Return [X, Y] of the center of cell containing provided text 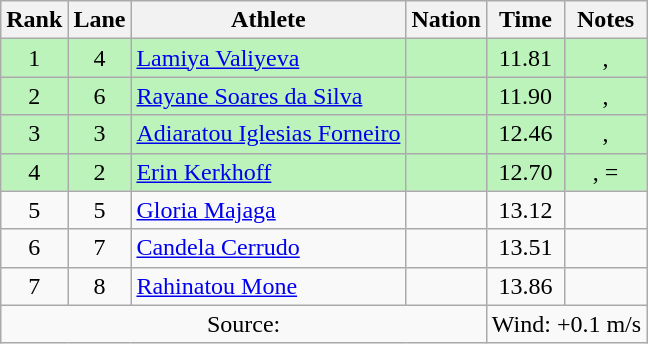
11.81 [525, 58]
Adiaratou Iglesias Forneiro [268, 134]
Rahinatou Mone [268, 286]
Candela Cerrudo [268, 248]
Wind: +0.1 m/s [566, 324]
Time [525, 20]
8 [100, 286]
, = [605, 172]
13.51 [525, 248]
Nation [446, 20]
13.86 [525, 286]
11.90 [525, 96]
Rank [34, 20]
Athlete [268, 20]
Notes [605, 20]
Erin Kerkhoff [268, 172]
Gloria Majaga [268, 210]
12.46 [525, 134]
Rayane Soares da Silva [268, 96]
13.12 [525, 210]
12.70 [525, 172]
Lane [100, 20]
1 [34, 58]
Source: [244, 324]
Lamiya Valiyeva [268, 58]
